Capture the cell that displays the provided text and extract its (x, y) central coordinate. 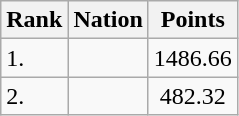
2. (34, 96)
1486.66 (192, 58)
Points (192, 20)
Rank (34, 20)
Nation (108, 20)
482.32 (192, 96)
1. (34, 58)
